Return the (X, Y) coordinate for the center point of the cell that contains the specified text.  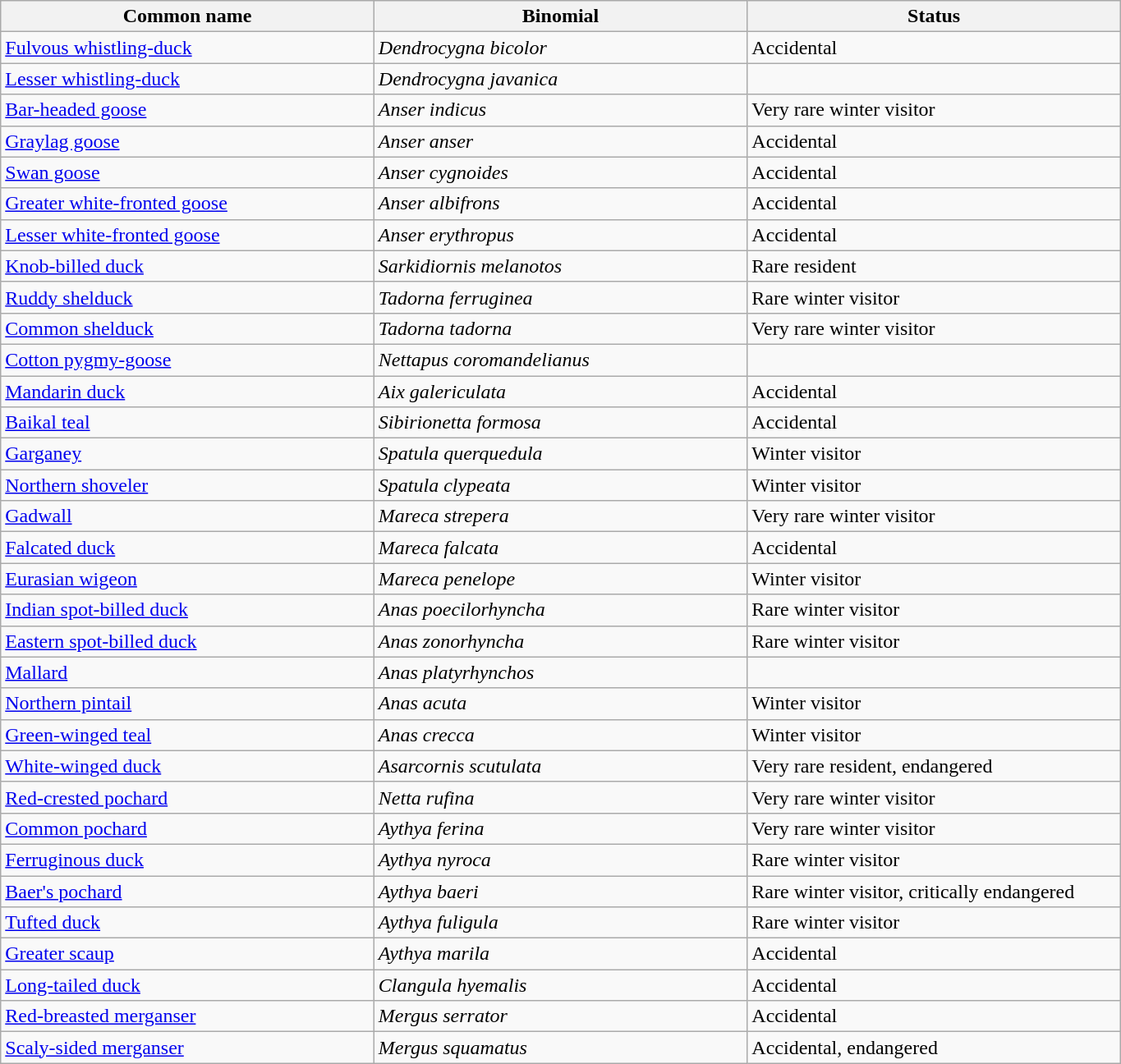
Long-tailed duck (187, 985)
Asarcornis scutulata (560, 766)
Scaly-sided merganser (187, 1048)
Anas zonorhyncha (560, 641)
Graylag goose (187, 141)
Anser cygnoides (560, 172)
Ruddy shelduck (187, 297)
Baikal teal (187, 423)
Eurasian wigeon (187, 579)
Bar-headed goose (187, 110)
Indian spot-billed duck (187, 610)
Common shelduck (187, 328)
Netta rufina (560, 797)
Spatula clypeata (560, 485)
Rare resident (935, 266)
Knob-billed duck (187, 266)
Clangula hyemalis (560, 985)
Anser erythropus (560, 235)
Fulvous whistling-duck (187, 48)
Anas acuta (560, 704)
Dendrocygna bicolor (560, 48)
Anser indicus (560, 110)
Anas poecilorhyncha (560, 610)
Anser anser (560, 141)
Northern pintail (187, 704)
Mareca penelope (560, 579)
Sarkidiornis melanotos (560, 266)
Falcated duck (187, 548)
Northern shoveler (187, 485)
Green-winged teal (187, 735)
Ferruginous duck (187, 860)
Aythya nyroca (560, 860)
Nettapus coromandelianus (560, 360)
Accidental, endangered (935, 1048)
Tadorna tadorna (560, 328)
Mareca falcata (560, 548)
White-winged duck (187, 766)
Mergus serrator (560, 1016)
Dendrocygna javanica (560, 79)
Anas platyrhynchos (560, 672)
Aix galericulata (560, 392)
Aythya ferina (560, 828)
Aythya fuligula (560, 923)
Aythya baeri (560, 891)
Mergus squamatus (560, 1048)
Spatula querquedula (560, 454)
Lesser white-fronted goose (187, 235)
Mallard (187, 672)
Aythya marila (560, 954)
Mandarin duck (187, 392)
Garganey (187, 454)
Anas crecca (560, 735)
Lesser whistling-duck (187, 79)
Common name (187, 16)
Greater scaup (187, 954)
Greater white-fronted goose (187, 204)
Binomial (560, 16)
Anser albifrons (560, 204)
Tadorna ferruginea (560, 297)
Common pochard (187, 828)
Baer's pochard (187, 891)
Red-crested pochard (187, 797)
Red-breasted merganser (187, 1016)
Sibirionetta formosa (560, 423)
Very rare resident, endangered (935, 766)
Cotton pygmy-goose (187, 360)
Mareca strepera (560, 516)
Eastern spot-billed duck (187, 641)
Gadwall (187, 516)
Swan goose (187, 172)
Status (935, 16)
Rare winter visitor, critically endangered (935, 891)
Tufted duck (187, 923)
